Locate the cell with the specified text and output its [x, y] center coordinate. 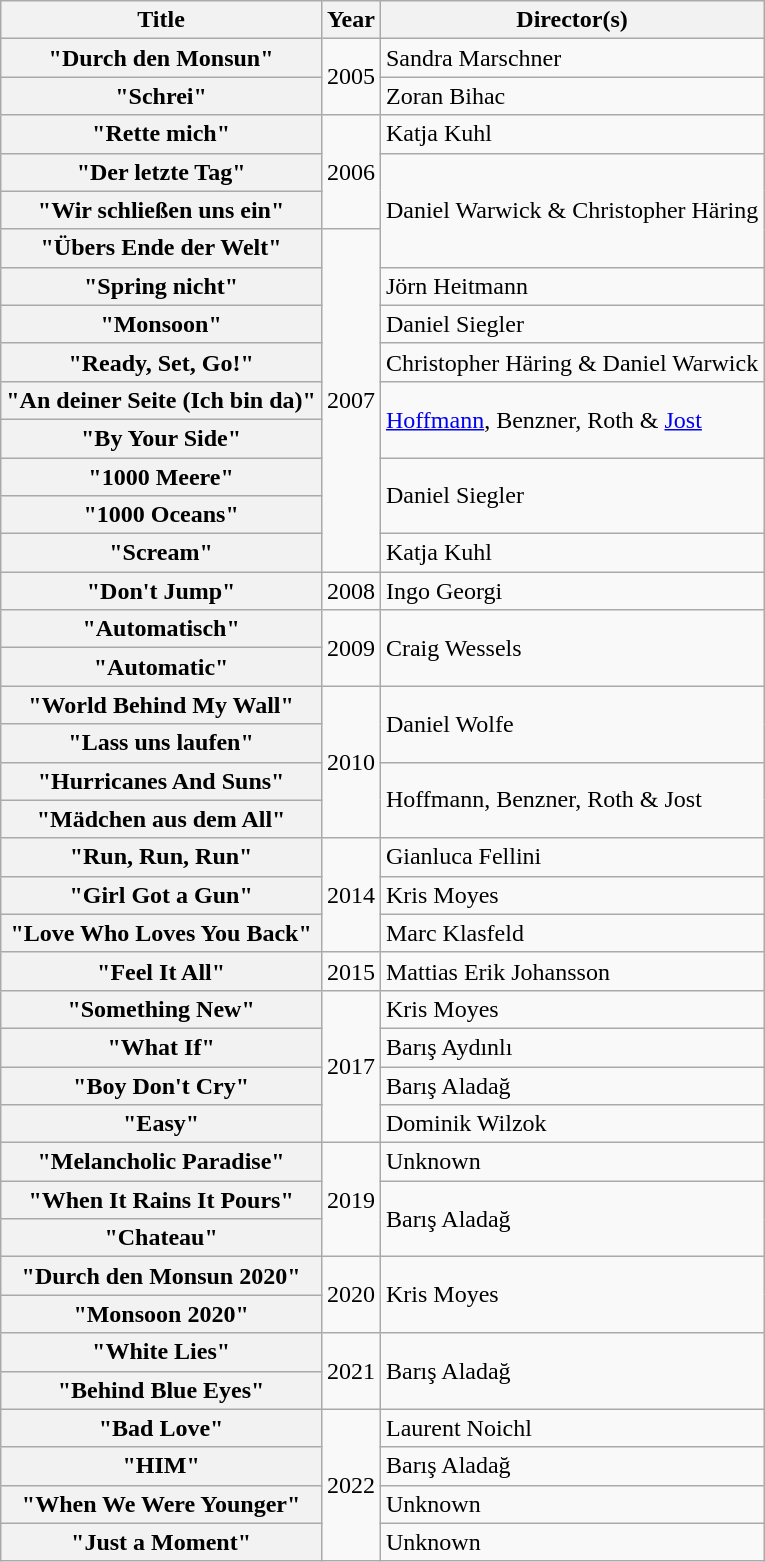
"Bad Love" [162, 1428]
Director(s) [572, 20]
Daniel Warwick & Christopher Häring [572, 210]
Year [350, 20]
2006 [350, 172]
"Just a Moment" [162, 1542]
2020 [350, 1295]
"When We Were Younger" [162, 1504]
2019 [350, 1200]
"Love Who Loves You Back" [162, 933]
Zoran Bihac [572, 96]
"Scream" [162, 553]
Jörn Heitmann [572, 286]
"Run, Run, Run" [162, 857]
2007 [350, 400]
Laurent Noichl [572, 1428]
"Don't Jump" [162, 591]
"Automatisch" [162, 629]
"Wir schließen uns ein" [162, 210]
"Durch den Monsun" [162, 58]
"1000 Oceans" [162, 515]
Christopher Häring & Daniel Warwick [572, 362]
Dominik Wilzok [572, 1124]
"Feel It All" [162, 971]
Craig Wessels [572, 648]
"When It Rains It Pours" [162, 1200]
"Chateau" [162, 1238]
"Behind Blue Eyes" [162, 1390]
"Der letzte Tag" [162, 172]
"Monsoon 2020" [162, 1314]
2017 [350, 1066]
Ingo Georgi [572, 591]
"What If" [162, 1047]
"Mädchen aus dem All" [162, 819]
"HIM" [162, 1466]
Barış Aydınlı [572, 1047]
Gianluca Fellini [572, 857]
2015 [350, 971]
"Girl Got a Gun" [162, 895]
"White Lies" [162, 1352]
"Something New" [162, 1009]
Marc Klasfeld [572, 933]
"Lass uns laufen" [162, 743]
"Rette mich" [162, 134]
"Übers Ende der Welt" [162, 248]
Daniel Wolfe [572, 724]
"Boy Don't Cry" [162, 1085]
2022 [350, 1485]
"By Your Side" [162, 438]
"Automatic" [162, 667]
Sandra Marschner [572, 58]
Mattias Erik Johansson [572, 971]
2010 [350, 762]
"Monsoon" [162, 324]
2009 [350, 648]
"Ready, Set, Go!" [162, 362]
"Melancholic Paradise" [162, 1162]
"Spring nicht" [162, 286]
2021 [350, 1371]
"Durch den Monsun 2020" [162, 1276]
"Easy" [162, 1124]
"World Behind My Wall" [162, 705]
2008 [350, 591]
"An deiner Seite (Ich bin da)" [162, 400]
"1000 Meere" [162, 477]
2014 [350, 895]
"Hurricanes And Suns" [162, 781]
2005 [350, 77]
"Schrei" [162, 96]
Title [162, 20]
